Scan for the cell matching the given text and deliver its (X, Y) coordinate at center. 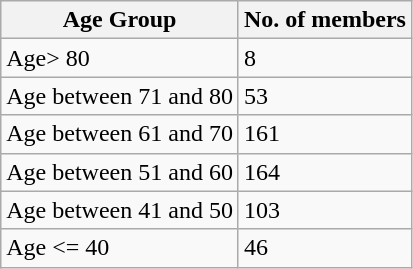
Age> 80 (120, 58)
Age between 51 and 60 (120, 172)
Age Group (120, 20)
164 (324, 172)
Age between 61 and 70 (120, 134)
46 (324, 248)
Age between 71 and 80 (120, 96)
Age <= 40 (120, 248)
8 (324, 58)
No. of members (324, 20)
Age between 41 and 50 (120, 210)
161 (324, 134)
103 (324, 210)
53 (324, 96)
